Return the (x, y) coordinate for the center point of the cell that contains the specified text.  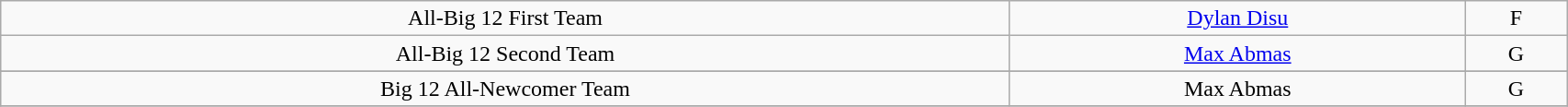
Dylan Disu (1237, 18)
F (1516, 18)
All-Big 12 Second Team (505, 53)
Big 12 All-Newcomer Team (505, 89)
All-Big 12 First Team (505, 18)
